Determine the [X, Y] coordinate at the center of the cell enclosing the given text.  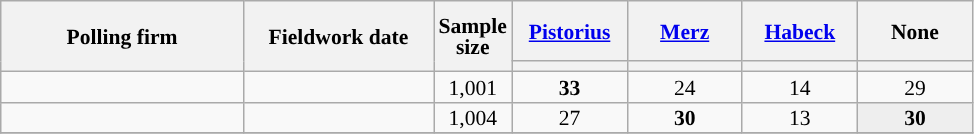
33 [570, 86]
None [914, 31]
29 [914, 86]
13 [800, 118]
Pistorius [570, 31]
Habeck [800, 31]
1,001 [473, 86]
Fieldwork date [338, 36]
27 [570, 118]
1,004 [473, 118]
Polling firm [122, 36]
Merz [684, 31]
24 [684, 86]
14 [800, 86]
Samplesize [473, 36]
